Provide the (x, y) coordinate of the cell's center where the given text is located.  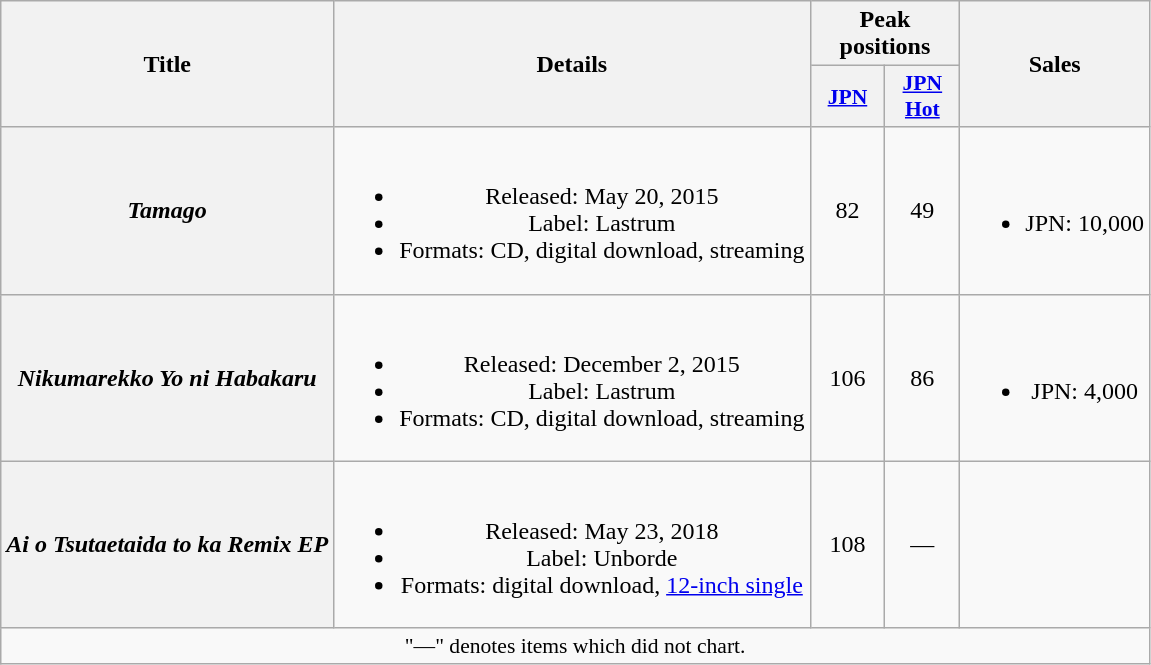
Details (572, 64)
Nikumarekko Yo ni Habakaru (168, 378)
JPN: 4,000 (1055, 378)
JPN (848, 96)
Tamago (168, 210)
Title (168, 64)
108 (848, 544)
106 (848, 378)
— (922, 544)
Sales (1055, 64)
JPNHot (922, 96)
Peakpositions (885, 34)
49 (922, 210)
JPN: 10,000 (1055, 210)
Released: May 20, 2015Label: LastrumFormats: CD, digital download, streaming (572, 210)
Released: December 2, 2015Label: LastrumFormats: CD, digital download, streaming (572, 378)
"—" denotes items which did not chart. (576, 646)
Released: May 23, 2018Label: UnbordeFormats: digital download, 12-inch single (572, 544)
86 (922, 378)
82 (848, 210)
Ai o Tsutaetaida to ka Remix EP (168, 544)
